From the cell containing the given text, extract its center point as (X, Y) coordinate. 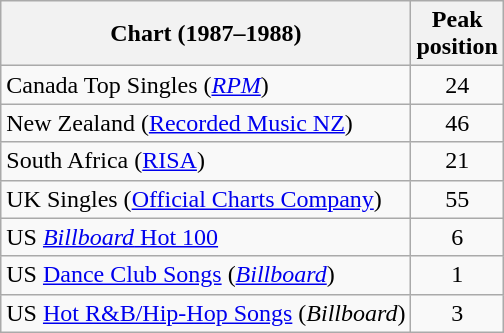
46 (457, 123)
3 (457, 313)
24 (457, 85)
New Zealand (Recorded Music NZ) (206, 123)
1 (457, 275)
6 (457, 237)
US Dance Club Songs (Billboard) (206, 275)
Peakposition (457, 34)
US Hot R&B/Hip-Hop Songs (Billboard) (206, 313)
55 (457, 199)
21 (457, 161)
UK Singles (Official Charts Company) (206, 199)
Chart (1987–1988) (206, 34)
South Africa (RISA) (206, 161)
US Billboard Hot 100 (206, 237)
Canada Top Singles (RPM) (206, 85)
